Return [x, y] of the center of cell containing provided text 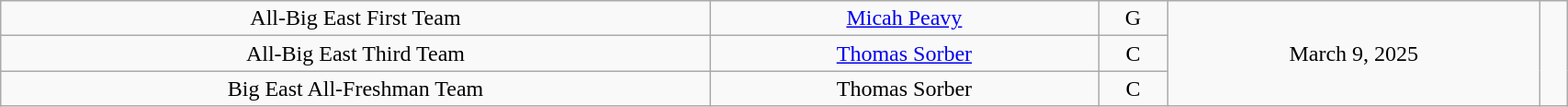
All-Big East Third Team [355, 53]
Micah Peavy [904, 18]
G [1134, 18]
All-Big East First Team [355, 18]
March 9, 2025 [1354, 53]
Big East All-Freshman Team [355, 89]
